Determine the (x, y) coordinate at the center of the cell enclosing the given text.  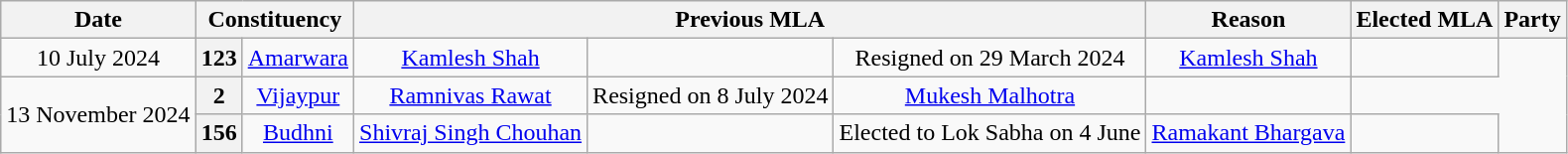
13 November 2024 (98, 114)
Ramakant Bhargava (1248, 133)
Shivraj Singh Chouhan (470, 133)
Party (1532, 20)
Previous MLA (750, 20)
Vijaypur (298, 95)
Amarwara (298, 58)
Ramnivas Rawat (470, 95)
Constituency (274, 20)
Elected MLA (1425, 20)
Date (98, 20)
123 (218, 58)
Reason (1248, 20)
156 (218, 133)
Resigned on 29 March 2024 (990, 58)
Mukesh Malhotra (990, 95)
Budhni (298, 133)
Elected to Lok Sabha on 4 June (990, 133)
10 July 2024 (98, 58)
2 (218, 95)
Resigned on 8 July 2024 (711, 95)
